Locate the cell with the specified text and output its [X, Y] center coordinate. 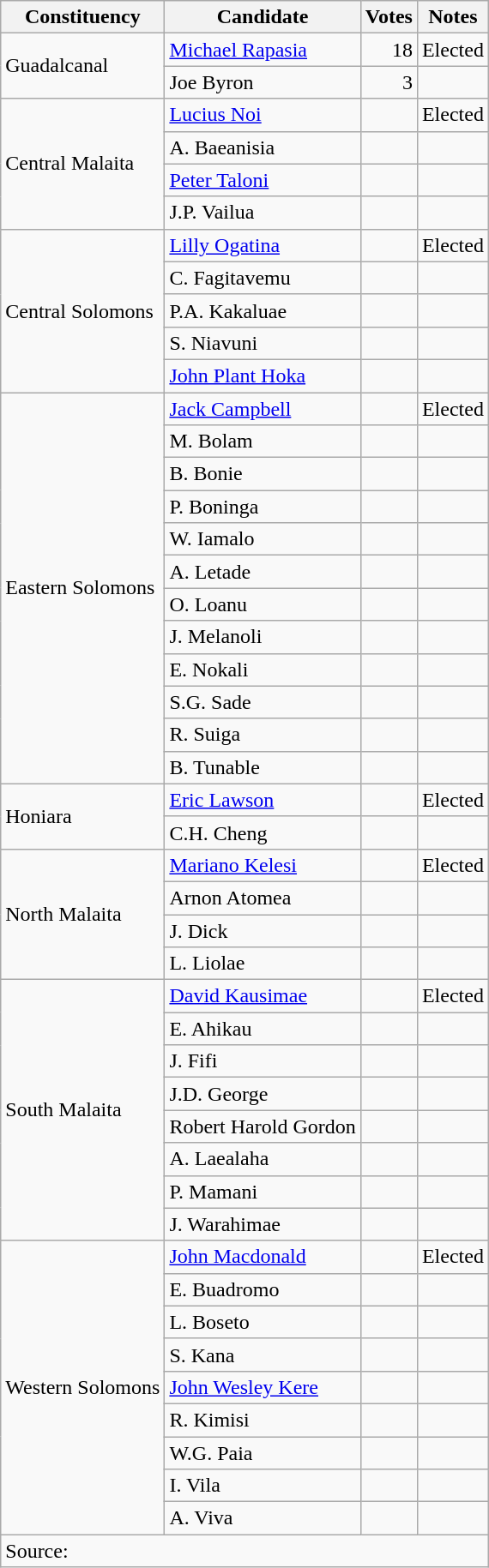
Guadalcanal [82, 66]
3 [389, 82]
B. Bonie [263, 474]
J. Fifi [263, 1061]
Source: [245, 1551]
Honiara [82, 816]
S. Kana [263, 1355]
18 [389, 50]
J. Dick [263, 930]
R. Kimisi [263, 1420]
L. Liolae [263, 964]
Central Malaita [82, 164]
E. Ahikau [263, 1029]
S. Niavuni [263, 343]
Eric Lawson [263, 800]
P. Mamani [263, 1192]
M. Bolam [263, 442]
C.H. Cheng [263, 832]
J.D. George [263, 1094]
I. Vila [263, 1486]
P. Boninga [263, 507]
Constituency [82, 17]
Lucius Noi [263, 115]
Eastern Solomons [82, 588]
J.P. Vailua [263, 213]
Jack Campbell [263, 409]
B. Tunable [263, 767]
North Malaita [82, 914]
Notes [453, 17]
South Malaita [82, 1110]
John Plant Hoka [263, 375]
Lilly Ogatina [263, 245]
Central Solomons [82, 310]
A. Letade [263, 572]
S.G. Sade [263, 702]
E. Nokali [263, 670]
C. Fagitavemu [263, 278]
J. Melanoli [263, 637]
Arnon Atomea [263, 898]
A. Baeanisia [263, 147]
W. Iamalo [263, 539]
John Wesley Kere [263, 1387]
Michael Rapasia [263, 50]
O. Loanu [263, 604]
L. Boseto [263, 1322]
Votes [389, 17]
David Kausimae [263, 996]
John Macdonald [263, 1257]
Peter Taloni [263, 180]
J. Warahimae [263, 1224]
R. Suiga [263, 735]
E. Buadromo [263, 1289]
W.G. Paia [263, 1453]
A. Viva [263, 1518]
Candidate [263, 17]
Joe Byron [263, 82]
Robert Harold Gordon [263, 1126]
P.A. Kakaluae [263, 310]
A. Laealaha [263, 1159]
Western Solomons [82, 1387]
Mariano Kelesi [263, 865]
